Return [x, y] of the center of cell containing provided text 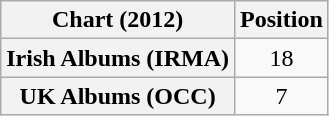
7 [282, 96]
18 [282, 58]
UK Albums (OCC) [118, 96]
Irish Albums (IRMA) [118, 58]
Position [282, 20]
Chart (2012) [118, 20]
